Determine the (X, Y) coordinate at the center of the cell enclosing the given text.  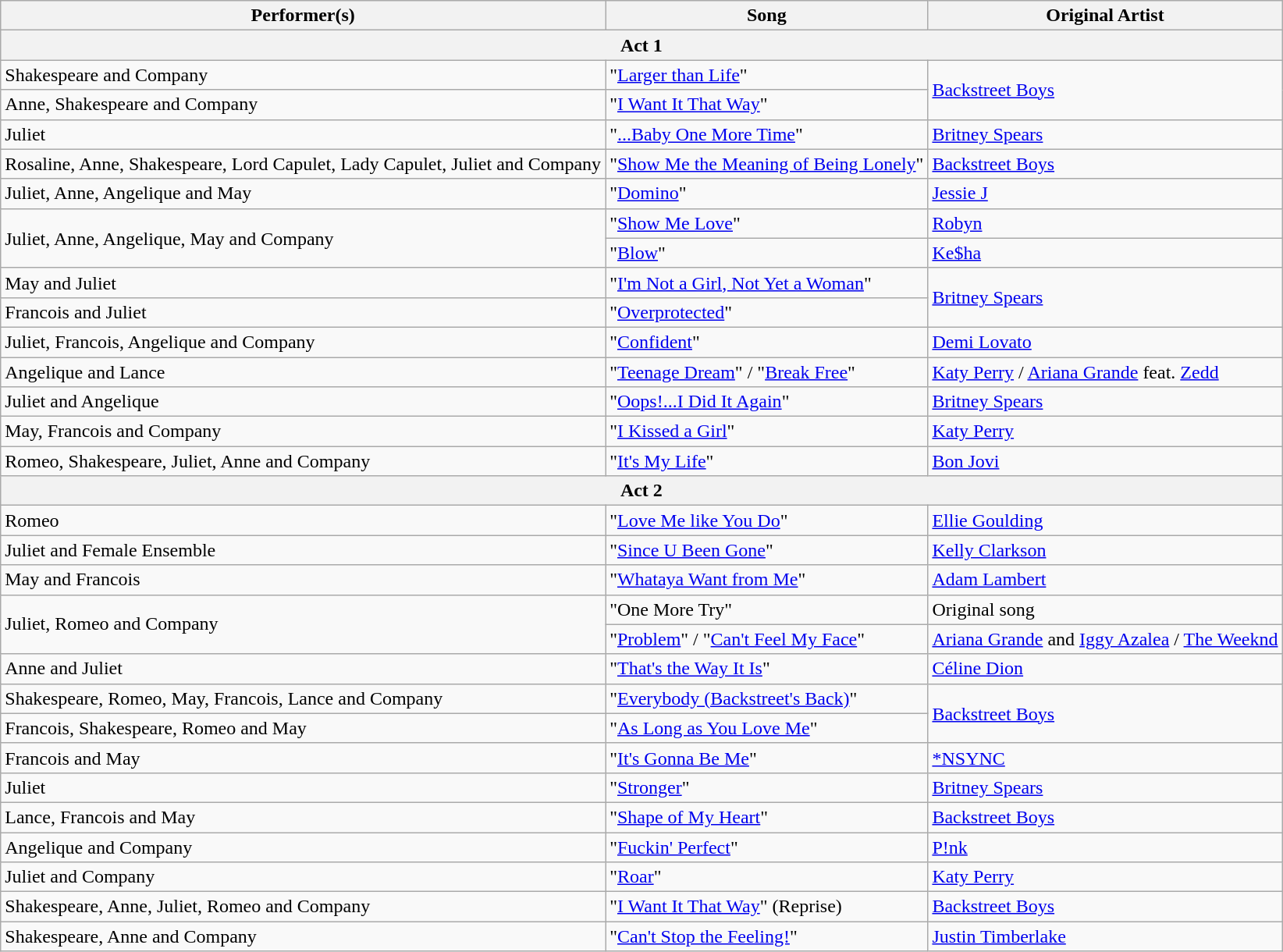
Francois and Juliet (303, 312)
Angelique and Company (303, 847)
Juliet, Francois, Angelique and Company (303, 342)
"Blow" (766, 253)
"I Want It That Way" (Reprise) (766, 907)
"That's the Way It Is" (766, 669)
Juliet and Female Ensemble (303, 550)
Act 2 (641, 491)
Robyn (1105, 223)
"Teenage Dream" / "Break Free" (766, 372)
"Show Me the Meaning of Being Lonely" (766, 164)
Bon Jovi (1105, 461)
Shakespeare, Anne and Company (303, 936)
"Can't Stop the Feeling!" (766, 936)
Performer(s) (303, 16)
"...Baby One More Time" (766, 134)
Shakespeare, Anne, Juliet, Romeo and Company (303, 907)
"Problem" / "Can't Feel My Face" (766, 639)
"Overprotected" (766, 312)
Katy Perry / Ariana Grande feat. Zedd (1105, 372)
"Larger than Life" (766, 75)
May, Francois and Company (303, 432)
Jessie J (1105, 194)
Ellie Goulding (1105, 520)
"Since U Been Gone" (766, 550)
Juliet, Anne, Angelique and May (303, 194)
Rosaline, Anne, Shakespeare, Lord Capulet, Lady Capulet, Juliet and Company (303, 164)
P!nk (1105, 847)
Kelly Clarkson (1105, 550)
Juliet and Angelique (303, 402)
"I Want It That Way" (766, 105)
Ariana Grande and Iggy Azalea / The Weeknd (1105, 639)
Anne, Shakespeare and Company (303, 105)
"Oops!...I Did It Again" (766, 402)
Song (766, 16)
Shakespeare and Company (303, 75)
Original song (1105, 609)
"Love Me like You Do" (766, 520)
Francois and May (303, 758)
Juliet, Anne, Angelique, May and Company (303, 238)
Francois, Shakespeare, Romeo and May (303, 728)
"Show Me Love" (766, 223)
"I Kissed a Girl" (766, 432)
Lance, Francois and May (303, 817)
Shakespeare, Romeo, May, Francois, Lance and Company (303, 698)
"Roar" (766, 877)
"As Long as You Love Me" (766, 728)
"Stronger" (766, 787)
Angelique and Lance (303, 372)
Demi Lovato (1105, 342)
Act 1 (641, 45)
May and Juliet (303, 282)
*NSYNC (1105, 758)
"It's Gonna Be Me" (766, 758)
Juliet, Romeo and Company (303, 624)
Juliet and Company (303, 877)
"Confident" (766, 342)
Ke$ha (1105, 253)
Romeo (303, 520)
Justin Timberlake (1105, 936)
"Fuckin' Perfect" (766, 847)
May and Francois (303, 580)
"Shape of My Heart" (766, 817)
"It's My Life" (766, 461)
Adam Lambert (1105, 580)
"I'm Not a Girl, Not Yet a Woman" (766, 282)
"Everybody (Backstreet's Back)" (766, 698)
Anne and Juliet (303, 669)
Original Artist (1105, 16)
"One More Try" (766, 609)
"Whataya Want from Me" (766, 580)
Céline Dion (1105, 669)
"Domino" (766, 194)
Romeo, Shakespeare, Juliet, Anne and Company (303, 461)
